From the cell containing the given text, extract its center point as (x, y) coordinate. 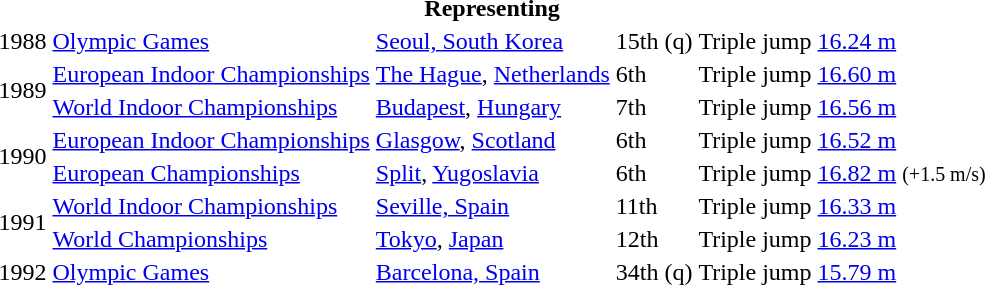
World Championships (211, 239)
Tokyo, Japan (492, 239)
15th (q) (654, 41)
Seville, Spain (492, 206)
Budapest, Hungary (492, 107)
Split, Yugoslavia (492, 173)
12th (654, 239)
Seoul, South Korea (492, 41)
11th (654, 206)
The Hague, Netherlands (492, 74)
7th (654, 107)
Olympic Games (211, 41)
European Championships (211, 173)
Glasgow, Scotland (492, 140)
